Scan for the cell matching the given text and deliver its [X, Y] coordinate at center. 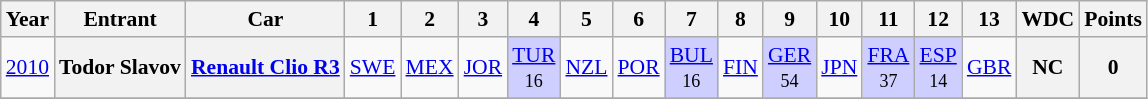
12 [938, 19]
NC [1048, 68]
11 [888, 19]
10 [839, 19]
Year [28, 19]
0 [1113, 68]
WDC [1048, 19]
FIN [740, 68]
POR [639, 68]
2010 [28, 68]
2 [429, 19]
7 [692, 19]
GBR [990, 68]
GER54 [790, 68]
6 [639, 19]
ESP14 [938, 68]
3 [484, 19]
NZL [586, 68]
BUL16 [692, 68]
9 [790, 19]
TUR16 [534, 68]
MEX [429, 68]
FRA37 [888, 68]
Renault Clio R3 [266, 68]
Todor Slavov [120, 68]
1 [373, 19]
JOR [484, 68]
5 [586, 19]
8 [740, 19]
13 [990, 19]
JPN [839, 68]
SWE [373, 68]
Entrant [120, 19]
Car [266, 19]
4 [534, 19]
Points [1113, 19]
